Detect which cell encompasses the target text, then output its (x, y) center coordinate. 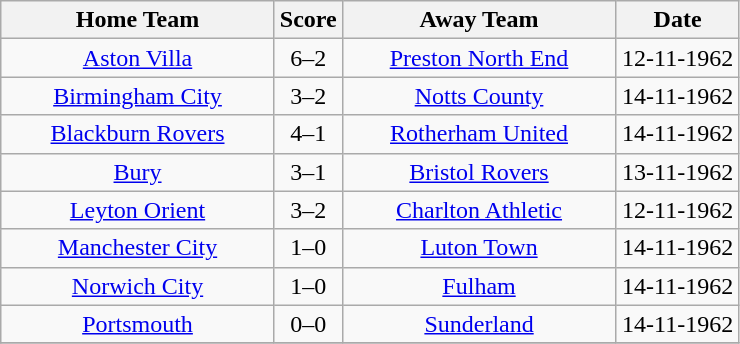
Fulham (479, 286)
Notts County (479, 96)
Portsmouth (138, 324)
Leyton Orient (138, 210)
13-11-1962 (678, 172)
Bristol Rovers (479, 172)
Score (308, 20)
Sunderland (479, 324)
Luton Town (479, 248)
Charlton Athletic (479, 210)
0–0 (308, 324)
3–1 (308, 172)
Blackburn Rovers (138, 134)
Birmingham City (138, 96)
Away Team (479, 20)
Aston Villa (138, 58)
Rotherham United (479, 134)
Manchester City (138, 248)
Preston North End (479, 58)
Bury (138, 172)
Norwich City (138, 286)
Date (678, 20)
4–1 (308, 134)
6–2 (308, 58)
Home Team (138, 20)
